Scan for the cell matching the given text and deliver its (x, y) coordinate at center. 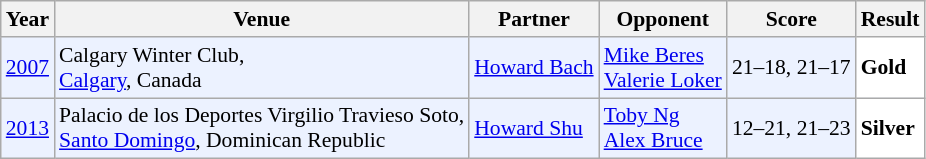
Gold (890, 68)
Palacio de los Deportes Virgilio Travieso Soto,Santo Domingo, Dominican Republic (262, 128)
Calgary Winter Club,Calgary, Canada (262, 68)
Silver (890, 128)
Howard Shu (534, 128)
Year (28, 19)
Score (792, 19)
Result (890, 19)
2007 (28, 68)
Howard Bach (534, 68)
Venue (262, 19)
Opponent (663, 19)
Toby Ng Alex Bruce (663, 128)
Partner (534, 19)
12–21, 21–23 (792, 128)
2013 (28, 128)
21–18, 21–17 (792, 68)
Mike Beres Valerie Loker (663, 68)
